Search for the cell housing the specified text and yield its (X, Y) center coordinate. 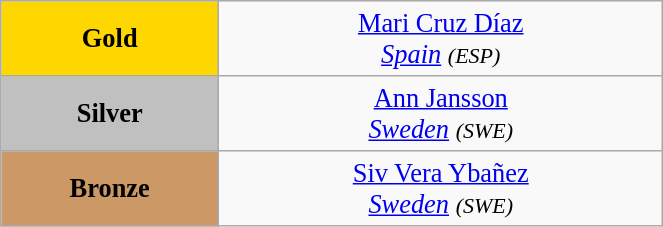
Gold (110, 38)
Bronze (110, 188)
Silver (110, 112)
Siv Vera YbañezSweden (SWE) (441, 188)
Ann JanssonSweden (SWE) (441, 112)
Mari Cruz DíazSpain (ESP) (441, 38)
